Identify which cell holds the provided text, then report its [x, y] central coordinate. 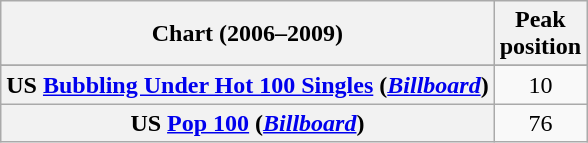
Peakposition [540, 34]
76 [540, 123]
Chart (2006–2009) [248, 34]
US Pop 100 (Billboard) [248, 123]
10 [540, 85]
US Bubbling Under Hot 100 Singles (Billboard) [248, 85]
